Pinpoint the cell where the given text exists, returning its (X, Y) midpoint coordinate. 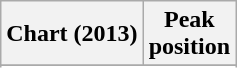
Peakposition (189, 34)
Chart (2013) (72, 34)
